Locate the cell with the specified text and output its (x, y) center coordinate. 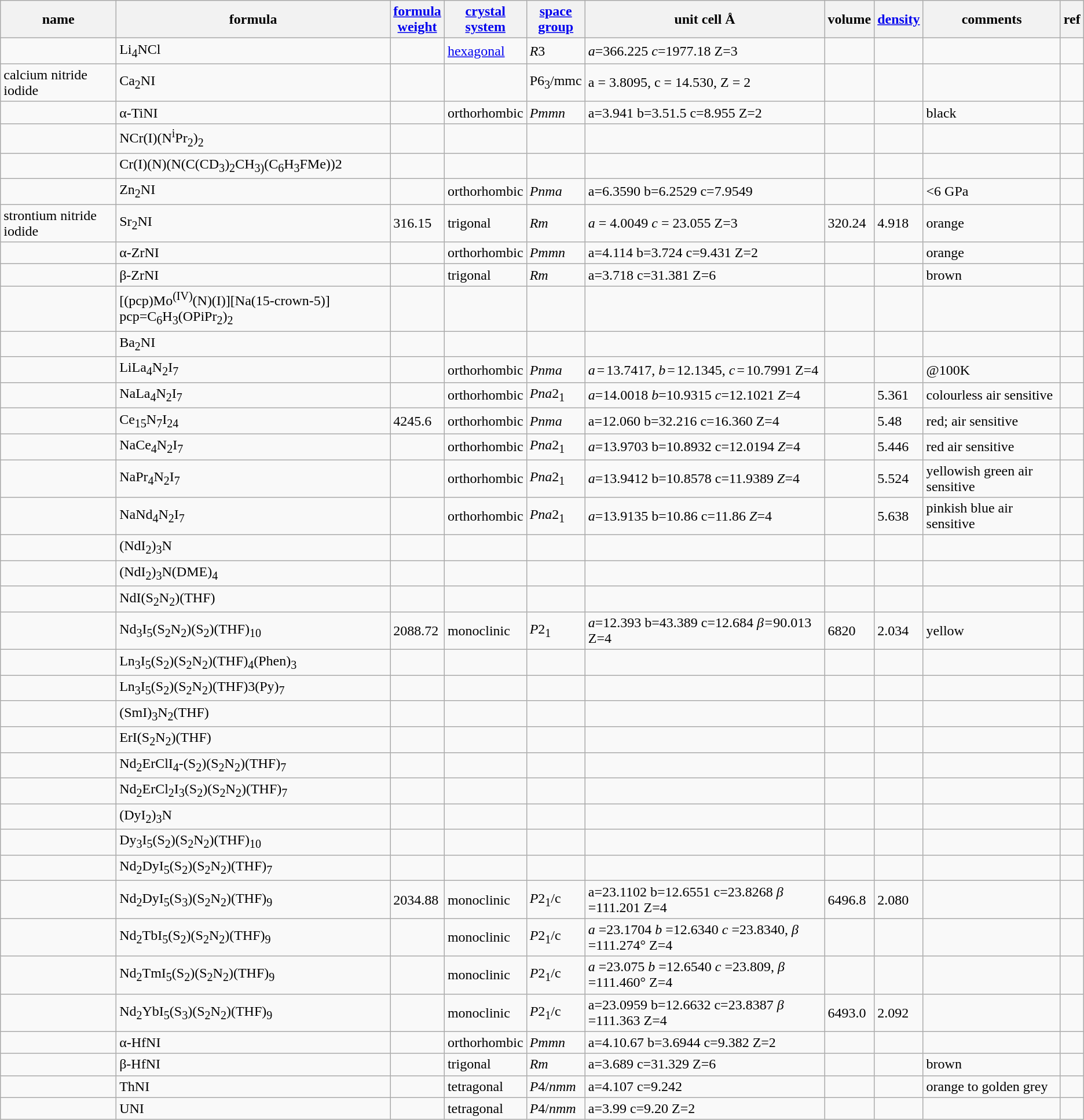
red air sensitive (991, 446)
a=13.9412 b=10.8578 c=11.9389 Z=4 (705, 478)
Nd2TbI5(S2)(S2N2)(THF)9 (254, 937)
a=12.060 b=32.216 c=16.360 Z=4 (705, 421)
(DyI2)3N (254, 817)
colourless air sensitive (991, 396)
density (899, 20)
a = 3.8095, c = 14.530, Z = 2 (705, 82)
formulaweight (418, 20)
ThNI (254, 1086)
yellowish green air sensitive (991, 478)
2034.88 (418, 900)
5.446 (899, 446)
Nd2ErCl2I3(S2)(S2N2)(THF)7 (254, 790)
Ca2NI (254, 82)
α-ZrNI (254, 253)
ErI(S2N2)(THF) (254, 740)
Sr2NI (254, 224)
P21 (556, 631)
a=12.393 b=43.389 c=12.684 β=90.013 Z=4 (705, 631)
a=4.107 c=9.242 (705, 1086)
a=23.0959 b=12.6632 c=23.8387 β =111.363 Z=4 (705, 1012)
Li4NCl (254, 51)
Dy3I5(S2)(S2N2)(THF)10 (254, 842)
a = 4.0049 c = 23.055 Z=3 (705, 224)
a=3.718 c=31.381 Z=6 (705, 275)
a = 13.7417, b = 12.1345, c = 10.7991 Z=4 (705, 369)
a =23.075 b =12.6540 c =23.809, β =111.460° Z=4 (705, 975)
(NdI2)3N(DME)4 (254, 573)
5.361 (899, 396)
6820 (849, 631)
<6 GPa (991, 191)
β-HfNI (254, 1064)
6496.8 (849, 900)
316.15 (418, 224)
yellow (991, 631)
2.034 (899, 631)
Ba2NI (254, 344)
a=13.9703 b=10.8932 c=12.0194 Z=4 (705, 446)
Nd2ErClI4-(S2)(S2N2)(THF)7 (254, 765)
hexagonal (485, 51)
5.48 (899, 421)
Nd2DyI5(S2)(S2N2)(THF)7 (254, 868)
a=3.689 c=31.329 Z=6 (705, 1064)
α-TiNI (254, 112)
6493.0 (849, 1012)
a=4.10.67 b=3.6944 c=9.382 Z=2 (705, 1042)
Cr(I)(N)(N(C(CD3)2CH3)(C6H3FMe))2 (254, 166)
2088.72 (418, 631)
(SmI)3N2(THF) (254, 713)
a =23.1704 b =12.6340 c =23.8340, β =111.274° Z=4 (705, 937)
a=3.941 b=3.51.5 c=8.955 Z=2 (705, 112)
ref (1072, 20)
Ln3I5(S2)(S2N2)(THF)4(Phen)3 (254, 663)
strontium nitride iodide (58, 224)
name (58, 20)
β-ZrNI (254, 275)
4245.6 (418, 421)
5.638 (899, 517)
NCr(I)(NiPr2)2 (254, 138)
(NdI2)3N (254, 548)
Nd2TmI5(S2)(S2N2)(THF)9 (254, 975)
@100K (991, 369)
a=13.9135 b=10.86 c=11.86 Z=4 (705, 517)
orange to golden grey (991, 1086)
a=4.114 b=3.724 c=9.431 Z=2 (705, 253)
NaLa4N2I7 (254, 396)
LiLa4N2I7 (254, 369)
NaPr4N2I7 (254, 478)
Ce15N7I24 (254, 421)
volume (849, 20)
NaNd4N2I7 (254, 517)
comments (991, 20)
UNI (254, 1108)
NaCe4N2I7 (254, 446)
NdI(S2N2)(THF) (254, 599)
R3 (556, 51)
P63/mmc (556, 82)
formula (254, 20)
320.24 (849, 224)
pinkish blue air sensitive (991, 517)
Nd2DyI5(S3)(S2N2)(THF)9 (254, 900)
red; air sensitive (991, 421)
[(pcp)Mo(IV)(N)(I)][Na(15-crown-5)] pcp=C6H3(OPiPr2)2 (254, 309)
2.080 (899, 900)
5.524 (899, 478)
Nd2YbI5(S3)(S2N2)(THF)9 (254, 1012)
Zn2NI (254, 191)
2.092 (899, 1012)
a=3.99 c=9.20 Z=2 (705, 1108)
4.918 (899, 224)
Nd3I5(S2N2)(S2)(THF)10 (254, 631)
black (991, 112)
Ln3I5(S2)(S2N2)(THF)3(Py)7 (254, 688)
unit cell Å (705, 20)
calcium nitride iodide (58, 82)
a=366.225 c=1977.18 Z=3 (705, 51)
crystalsystem (485, 20)
a=23.1102 b=12.6551 c=23.8268 β =111.201 Z=4 (705, 900)
a=6.3590 b=6.2529 c=7.9549 (705, 191)
a=14.0018 b=10.9315 c=12.1021 Z=4 (705, 396)
spacegroup (556, 20)
α-HfNI (254, 1042)
